Identify which cell holds the provided text, then report its (X, Y) central coordinate. 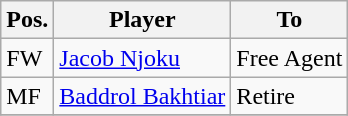
Baddrol Bakhtiar (142, 96)
MF (28, 96)
Free Agent (290, 58)
To (290, 20)
Jacob Njoku (142, 58)
Player (142, 20)
FW (28, 58)
Pos. (28, 20)
Retire (290, 96)
